Search for the cell housing the specified text and yield its [x, y] center coordinate. 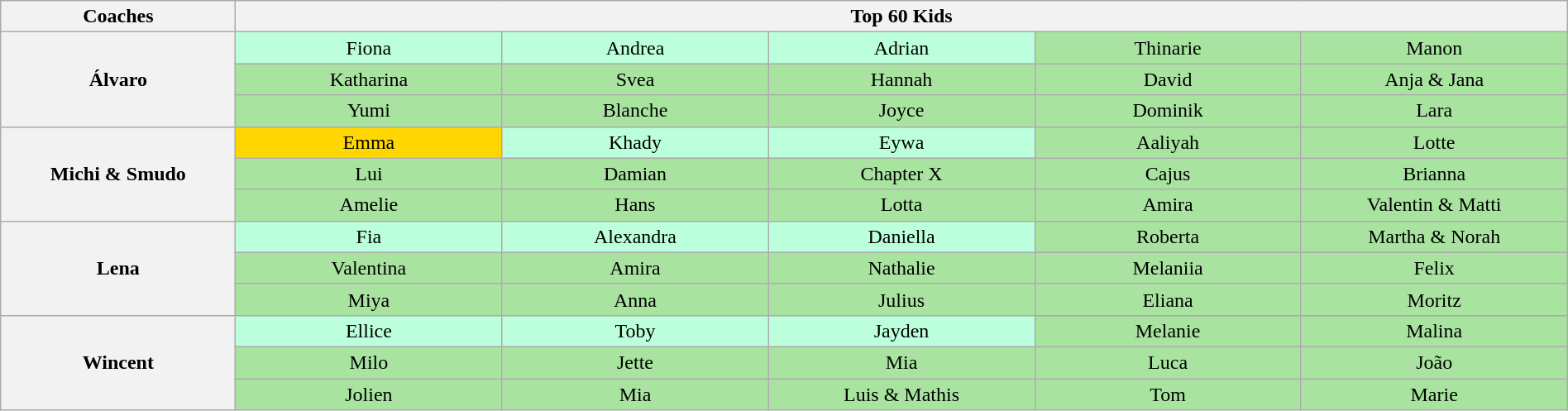
Felix [1434, 268]
Adrian [901, 48]
Luca [1168, 362]
Yumi [369, 111]
Roberta [1168, 237]
Lara [1434, 111]
Lui [369, 174]
Chapter X [901, 174]
Andrea [635, 48]
Emma [369, 142]
Blanche [635, 111]
Álvaro [118, 79]
João [1434, 362]
Ellice [369, 331]
Joyce [901, 111]
David [1168, 79]
Eliana [1168, 299]
Moritz [1434, 299]
Eywa [901, 142]
Martha & Norah [1434, 237]
Michi & Smudo [118, 174]
Damian [635, 174]
Jette [635, 362]
Manon [1434, 48]
Nathalie [901, 268]
Top 60 Kids [901, 17]
Katharina [369, 79]
Miya [369, 299]
Alexandra [635, 237]
Hans [635, 205]
Luis & Mathis [901, 394]
Anna [635, 299]
Anja & Jana [1434, 79]
Khady [635, 142]
Svea [635, 79]
Dominik [1168, 111]
Thinarie [1168, 48]
Jolien [369, 394]
Melanie [1168, 331]
Lotte [1434, 142]
Valentina [369, 268]
Valentin & Matti [1434, 205]
Milo [369, 362]
Marie [1434, 394]
Toby [635, 331]
Fia [369, 237]
Melaniia [1168, 268]
Daniella [901, 237]
Aaliyah [1168, 142]
Brianna [1434, 174]
Fiona [369, 48]
Cajus [1168, 174]
Amelie [369, 205]
Coaches [118, 17]
Wincent [118, 362]
Hannah [901, 79]
Lena [118, 268]
Julius [901, 299]
Lotta [901, 205]
Jayden [901, 331]
Tom [1168, 394]
Malina [1434, 331]
